Extract the [x, y] coordinate from the center of the cell holding the provided text.  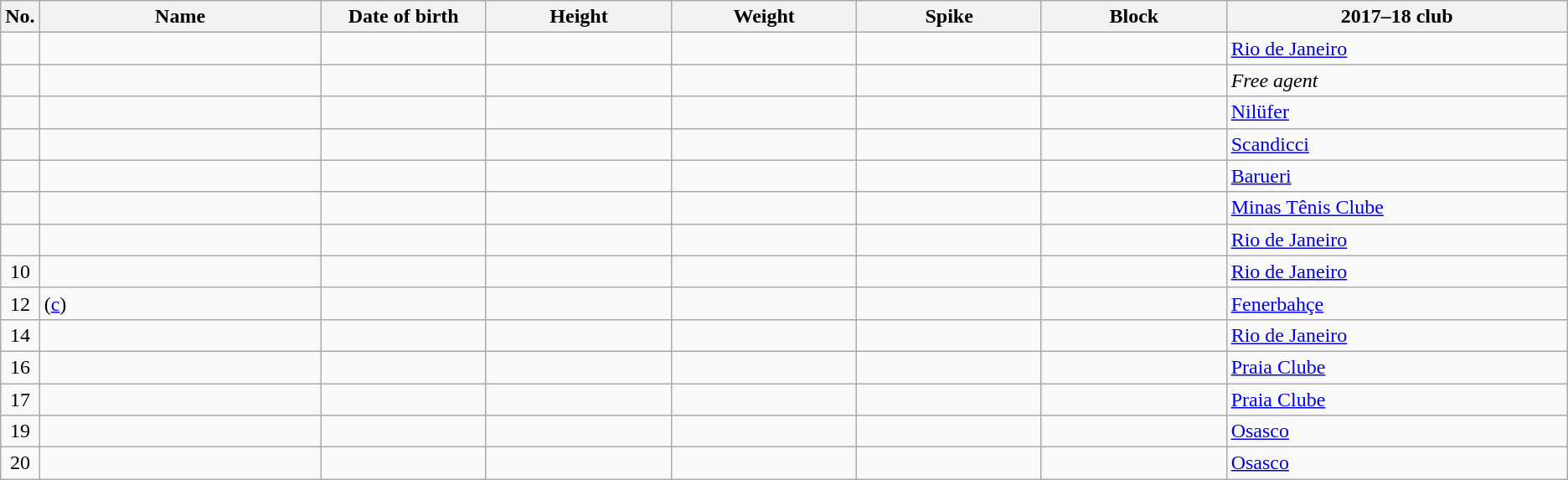
Free agent [1397, 80]
Date of birth [404, 17]
Spike [950, 17]
Barueri [1397, 176]
12 [20, 303]
Height [578, 17]
Scandicci [1397, 144]
Fenerbahçe [1397, 303]
Block [1134, 17]
Nilüfer [1397, 112]
17 [20, 400]
10 [20, 271]
19 [20, 431]
20 [20, 463]
16 [20, 367]
(c) [180, 303]
Minas Tênis Clube [1397, 208]
14 [20, 335]
Name [180, 17]
2017–18 club [1397, 17]
No. [20, 17]
Weight [764, 17]
